Determine the [x, y] coordinate at the center of the cell enclosing the given text.  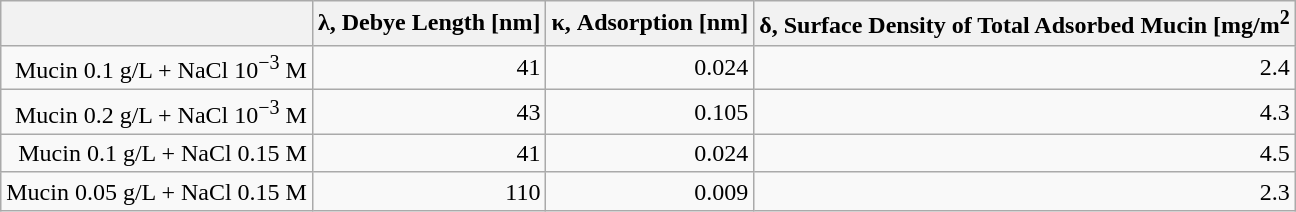
Mucin 0.1 g/L + NaCl 10−3 M [157, 68]
2.3 [1025, 191]
0.105 [650, 112]
Mucin 0.2 g/L + NaCl 10−3 M [157, 112]
κ, Adsorption [nm] [650, 24]
Mucin 0.05 g/L + NaCl 0.15 M [157, 191]
Mucin 0.1 g/L + NaCl 0.15 M [157, 153]
110 [429, 191]
0.009 [650, 191]
4.5 [1025, 153]
λ, Debye Length [nm] [429, 24]
4.3 [1025, 112]
2.4 [1025, 68]
43 [429, 112]
δ, Surface Density of Total Adsorbed Mucin [mg/m2 [1025, 24]
